Identify which cell holds the provided text, then report its [x, y] central coordinate. 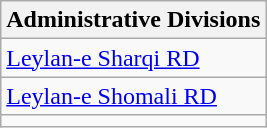
Leylan-e Shomali RD [134, 96]
Administrative Divisions [134, 20]
Leylan-e Sharqi RD [134, 58]
